Locate the cell with the specified text and output its (X, Y) center coordinate. 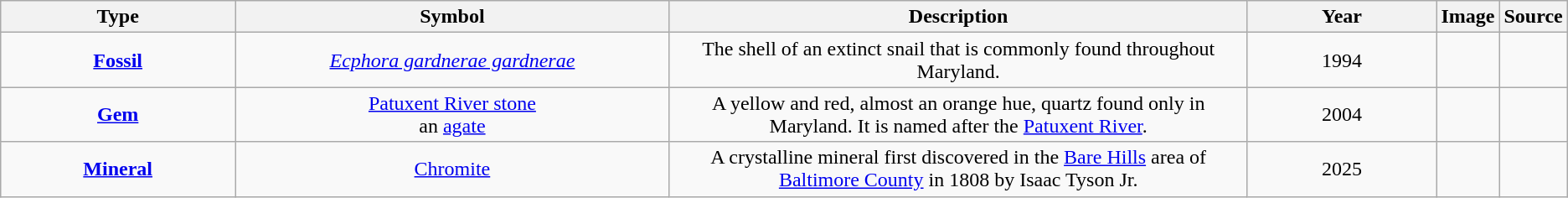
Description (958, 17)
1994 (1342, 60)
Symbol (452, 17)
Fossil (118, 60)
Chromite (452, 169)
Year (1342, 17)
A yellow and red, almost an orange hue, quartz found only in Maryland. It is named after the Patuxent River. (958, 114)
A crystalline mineral first discovered in the Bare Hills area of Baltimore County in 1808 by Isaac Tyson Jr. (958, 169)
Gem (118, 114)
Ecphora gardnerae gardnerae (452, 60)
Patuxent River stonean agate (452, 114)
Type (118, 17)
Mineral (118, 169)
Image (1467, 17)
Source (1533, 17)
The shell of an extinct snail that is commonly found throughout Maryland. (958, 60)
2004 (1342, 114)
2025 (1342, 169)
